Output the [X, Y] coordinate of the center of the cell containing the given text.  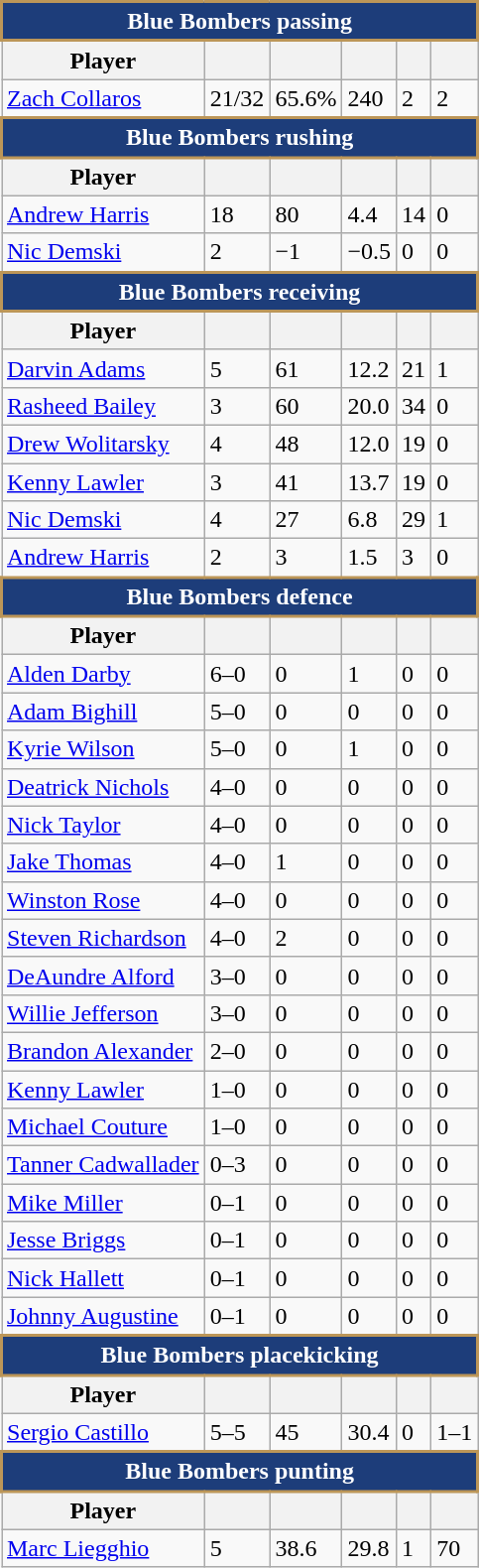
Rasheed Bailey [103, 406]
Sergio Castillo [103, 1433]
60 [305, 406]
Blue Bombers defence [240, 596]
12.0 [369, 444]
Alden Darby [103, 674]
Willie Jefferson [103, 1013]
14 [415, 214]
27 [305, 520]
Marc Liegghio [103, 1548]
4.4 [369, 214]
Michael Couture [103, 1127]
DeAundre Alford [103, 976]
21 [415, 368]
48 [305, 444]
1–1 [454, 1433]
13.7 [369, 481]
20.0 [369, 406]
1.5 [369, 558]
30.4 [369, 1433]
Nick Hallett [103, 1278]
29.8 [369, 1548]
Nick Taylor [103, 825]
38.6 [305, 1548]
Jesse Briggs [103, 1241]
Blue Bombers passing [240, 22]
5–5 [237, 1433]
6.8 [369, 520]
Blue Bombers receiving [240, 292]
41 [305, 481]
Darvin Adams [103, 368]
61 [305, 368]
Zach Collaros [103, 99]
21/32 [237, 99]
65.6% [305, 99]
Brandon Alexander [103, 1051]
−1 [305, 252]
Blue Bombers placekicking [240, 1356]
29 [415, 520]
Steven Richardson [103, 938]
2–0 [237, 1051]
Johnny Augustine [103, 1316]
0–3 [237, 1165]
Deatrick Nichols [103, 787]
12.2 [369, 368]
18 [237, 214]
Blue Bombers rushing [240, 138]
6–0 [237, 674]
34 [415, 406]
Kyrie Wilson [103, 749]
80 [305, 214]
45 [305, 1433]
−0.5 [369, 252]
Jake Thomas [103, 862]
Winston Rose [103, 900]
70 [454, 1548]
Tanner Cadwallader [103, 1165]
Adam Bighill [103, 712]
Drew Wolitarsky [103, 444]
Mike Miller [103, 1203]
Blue Bombers punting [240, 1472]
240 [369, 99]
